Capture the cell that displays the provided text and extract its (X, Y) central coordinate. 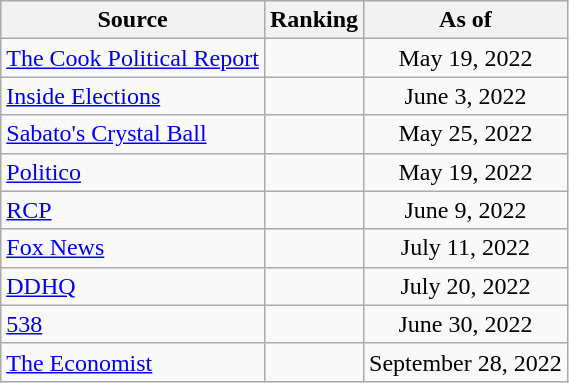
Sabato's Crystal Ball (133, 134)
June 3, 2022 (466, 96)
May 25, 2022 (466, 134)
July 11, 2022 (466, 248)
Fox News (133, 248)
June 30, 2022 (466, 324)
RCP (133, 210)
The Cook Political Report (133, 58)
538 (133, 324)
As of (466, 20)
June 9, 2022 (466, 210)
DDHQ (133, 286)
July 20, 2022 (466, 286)
The Economist (133, 362)
Source (133, 20)
Inside Elections (133, 96)
Politico (133, 172)
September 28, 2022 (466, 362)
Ranking (314, 20)
